Locate the cell with the specified text and output its (x, y) center coordinate. 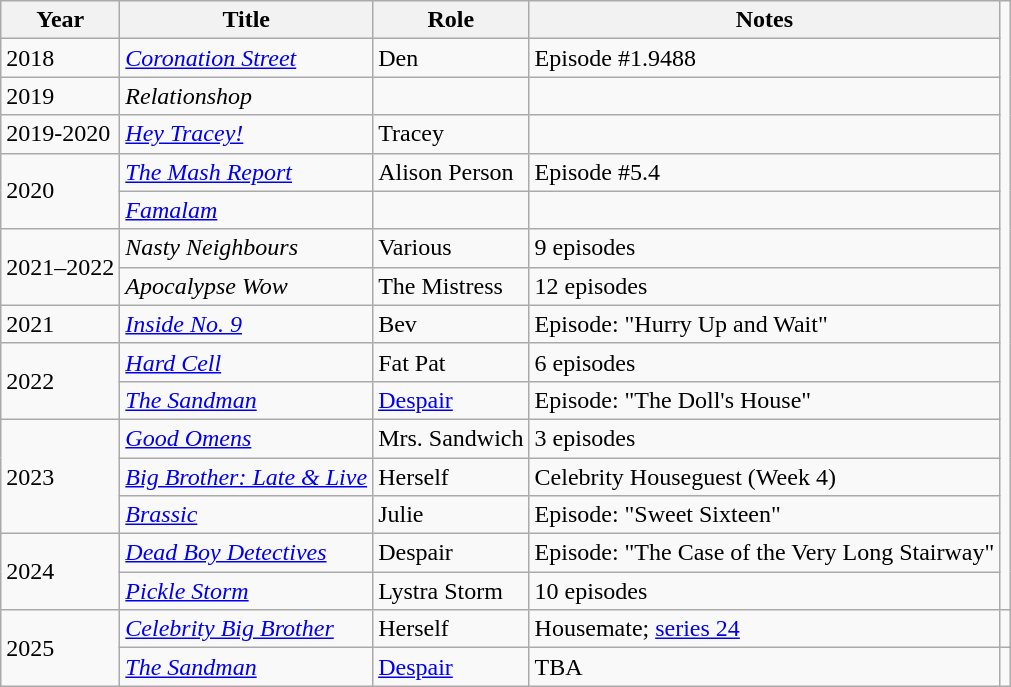
Title (246, 20)
Alison Person (451, 172)
Celebrity Houseguest (Week 4) (764, 477)
Nasty Neighbours (246, 248)
2019-2020 (60, 134)
10 episodes (764, 591)
Episode: "Sweet Sixteen" (764, 515)
Various (451, 248)
Relationshop (246, 96)
2021–2022 (60, 267)
Fat Pat (451, 362)
Year (60, 20)
Mrs. Sandwich (451, 438)
2018 (60, 58)
3 episodes (764, 438)
2025 (60, 648)
Famalam (246, 210)
TBA (764, 667)
Episode #5.4 (764, 172)
The Mistress (451, 286)
Dead Boy Detectives (246, 553)
Brassic (246, 515)
9 episodes (764, 248)
2020 (60, 191)
Role (451, 20)
Lystra Storm (451, 591)
Pickle Storm (246, 591)
2022 (60, 381)
Housemate; series 24 (764, 629)
Episode #1.9488 (764, 58)
2023 (60, 476)
2024 (60, 572)
Tracey (451, 134)
6 episodes (764, 362)
Episode: "The Doll's House" (764, 400)
Coronation Street (246, 58)
12 episodes (764, 286)
Notes (764, 20)
Julie (451, 515)
Inside No. 9 (246, 324)
Hard Cell (246, 362)
2019 (60, 96)
2021 (60, 324)
Episode: "The Case of the Very Long Stairway" (764, 553)
The Mash Report (246, 172)
Hey Tracey! (246, 134)
Apocalypse Wow (246, 286)
Good Omens (246, 438)
Celebrity Big Brother (246, 629)
Episode: "Hurry Up and Wait" (764, 324)
Bev (451, 324)
Big Brother: Late & Live (246, 477)
Den (451, 58)
